Locate the cell with the specified text and output its [x, y] center coordinate. 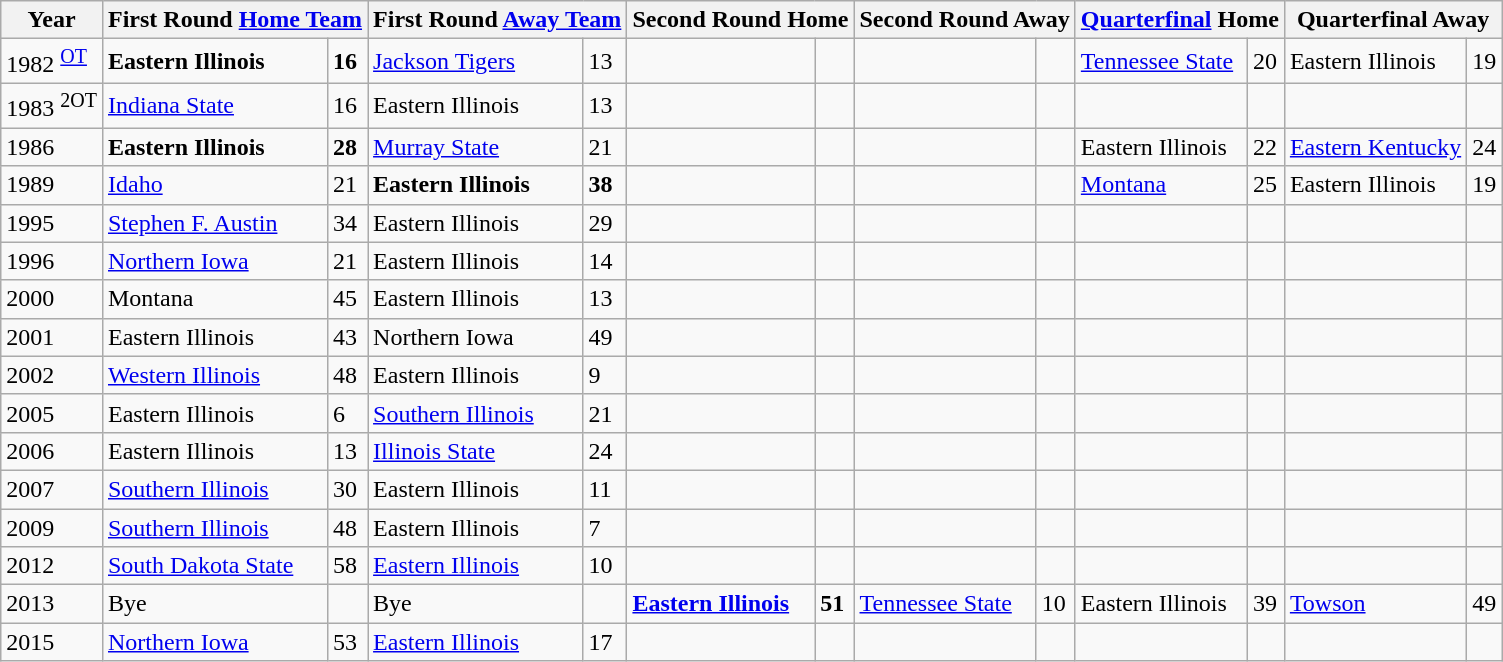
17 [605, 642]
2002 [52, 375]
30 [347, 489]
51 [834, 604]
2006 [52, 451]
29 [605, 223]
43 [347, 337]
Second Round Home [740, 20]
1982 OT [52, 62]
Eastern Kentucky [1375, 147]
Quarterfinal Away [1392, 20]
2001 [52, 337]
South Dakota State [214, 566]
11 [605, 489]
28 [347, 147]
25 [1266, 185]
38 [605, 185]
7 [605, 528]
Second Round Away [964, 20]
53 [347, 642]
2009 [52, 528]
2005 [52, 413]
9 [605, 375]
Quarterfinal Home [1180, 20]
22 [1266, 147]
1983 2OT [52, 106]
34 [347, 223]
Indiana State [214, 106]
2007 [52, 489]
Idaho [214, 185]
14 [605, 261]
6 [347, 413]
1989 [52, 185]
Stephen F. Austin [214, 223]
39 [1266, 604]
20 [1266, 62]
Year [52, 20]
2012 [52, 566]
45 [347, 299]
Towson [1375, 604]
Jackson Tigers [476, 62]
2000 [52, 299]
First Round Home Team [234, 20]
1986 [52, 147]
2013 [52, 604]
1995 [52, 223]
Murray State [476, 147]
1996 [52, 261]
58 [347, 566]
Illinois State [476, 451]
Western Illinois [214, 375]
First Round Away Team [498, 20]
2015 [52, 642]
